Scan for the cell matching the given text and deliver its [x, y] coordinate at center. 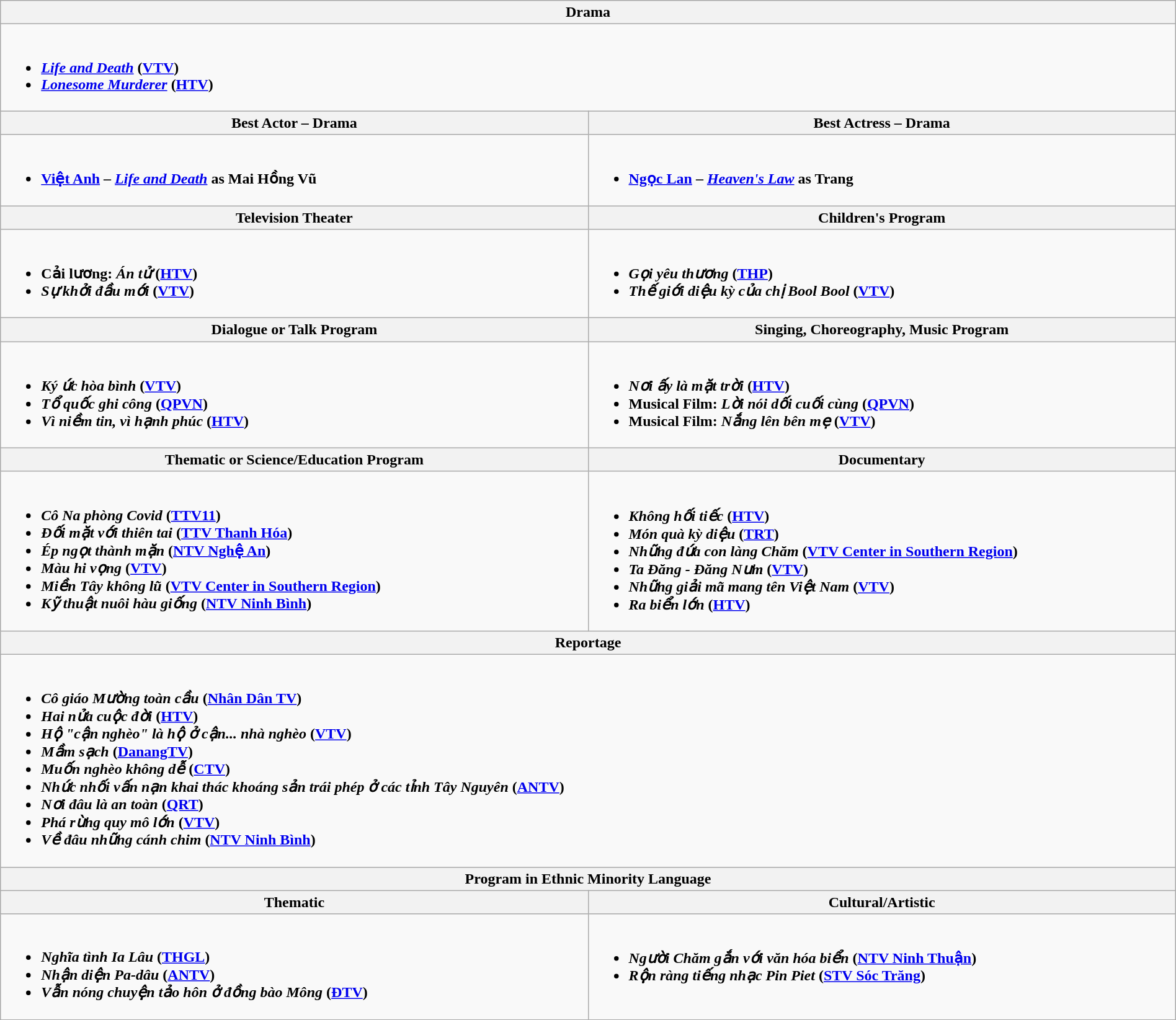
Documentary [882, 459]
Best Actor – Drama [294, 123]
Dialogue or Talk Program [294, 330]
Best Actress – Drama [882, 123]
Việt Anh – Life and Death as Mai Hồng Vũ [294, 170]
Thematic [294, 902]
Life and Death (VTV)Lonesome Murderer (HTV) [588, 68]
Người Chăm gắn với văn hóa biển (NTV Ninh Thuận)Rộn ràng tiếng nhạc Pin Piet (STV Sóc Trăng) [882, 967]
Cải lương: Án tử (HTV)Sự khởi đầu mới (VTV) [294, 274]
Thematic or Science/Education Program [294, 459]
Ngọc Lan – Heaven's Law as Trang [882, 170]
Singing, Choreography, Music Program [882, 330]
Nơi ấy là mặt trời (HTV)Musical Film: Lời nói dối cuối cùng (QPVN)Musical Film: Nắng lên bên mẹ (VTV) [882, 395]
Nghĩa tình Ia Lâu (THGL)Nhận diện Pa-dâu (ANTV)Vẫn nóng chuyện tảo hôn ở đồng bào Mông (ĐTV) [294, 967]
Children's Program [882, 218]
Gọi yêu thương (THP)Thế giới diệu kỳ của chị Bool Bool (VTV) [882, 274]
Cultural/Artistic [882, 902]
Reportage [588, 642]
Drama [588, 12]
Ký ức hòa bình (VTV)Tổ quốc ghi công (QPVN)Vì niềm tin, vì hạnh phúc (HTV) [294, 395]
Program in Ethnic Minority Language [588, 879]
Television Theater [294, 218]
